From the cell containing the given text, extract its center point as (x, y) coordinate. 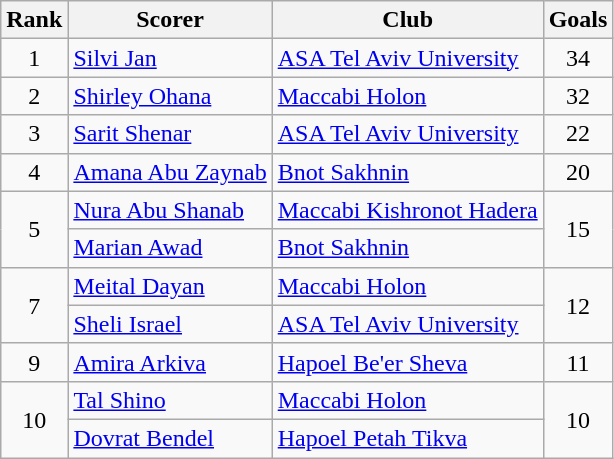
Maccabi Kishronot Hadera (408, 210)
Amana Abu Zaynab (170, 172)
2 (34, 96)
4 (34, 172)
3 (34, 134)
Rank (34, 20)
Hapoel Petah Tikva (408, 438)
Silvi Jan (170, 58)
Club (408, 20)
Sheli Israel (170, 324)
1 (34, 58)
Shirley Ohana (170, 96)
Scorer (170, 20)
Tal Shino (170, 400)
Hapoel Be'er Sheva (408, 362)
9 (34, 362)
Sarit Shenar (170, 134)
5 (34, 229)
32 (578, 96)
20 (578, 172)
22 (578, 134)
7 (34, 305)
Goals (578, 20)
11 (578, 362)
Marian Awad (170, 248)
Dovrat Bendel (170, 438)
12 (578, 305)
Amira Arkiva (170, 362)
15 (578, 229)
Nura Abu Shanab (170, 210)
34 (578, 58)
Meital Dayan (170, 286)
